Output the [X, Y] coordinate of the center of the cell containing the given text.  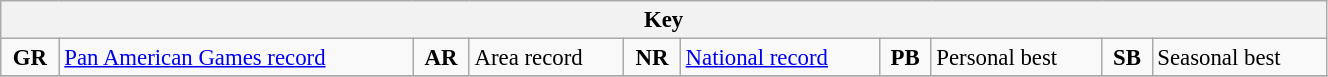
Personal best [1016, 58]
SB [1127, 58]
NR [652, 58]
Seasonal best [1239, 58]
Pan American Games record [236, 58]
GR [30, 58]
Key [664, 20]
Area record [546, 58]
National record [780, 58]
PB [905, 58]
AR [442, 58]
